Identify which cell holds the provided text, then report its (x, y) central coordinate. 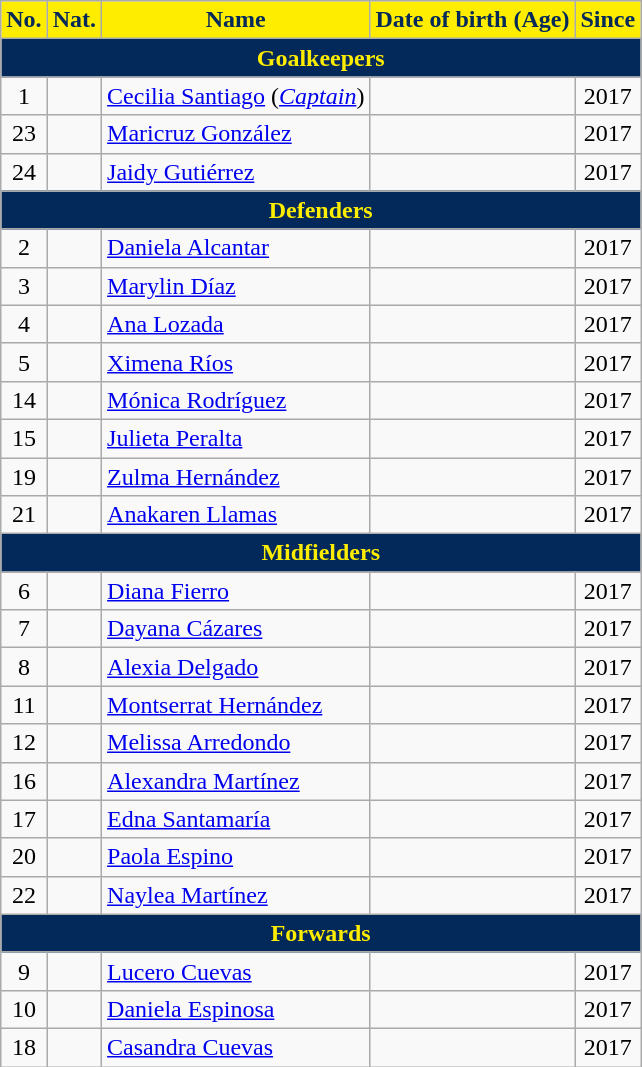
Date of birth (Age) (472, 20)
11 (24, 705)
Anakaren Llamas (236, 515)
Julieta Peralta (236, 438)
Daniela Alcantar (236, 248)
Montserrat Hernández (236, 705)
22 (24, 895)
Goalkeepers (321, 58)
Maricruz González (236, 134)
Defenders (321, 210)
Cecilia Santiago (Captain) (236, 96)
Ana Lozada (236, 324)
1 (24, 96)
Midfielders (321, 553)
Jaidy Gutiérrez (236, 172)
7 (24, 629)
24 (24, 172)
Alexandra Martínez (236, 781)
20 (24, 857)
Forwards (321, 933)
Paola Espino (236, 857)
18 (24, 1047)
Dayana Cázares (236, 629)
Ximena Ríos (236, 362)
5 (24, 362)
Nat. (74, 20)
8 (24, 667)
No. (24, 20)
4 (24, 324)
Marylin Díaz (236, 286)
3 (24, 286)
23 (24, 134)
Edna Santamaría (236, 819)
Since (608, 20)
6 (24, 591)
2 (24, 248)
9 (24, 971)
Casandra Cuevas (236, 1047)
17 (24, 819)
Alexia Delgado (236, 667)
Melissa Arredondo (236, 743)
Diana Fierro (236, 591)
Daniela Espinosa (236, 1009)
Name (236, 20)
Naylea Martínez (236, 895)
10 (24, 1009)
14 (24, 400)
Lucero Cuevas (236, 971)
12 (24, 743)
15 (24, 438)
21 (24, 515)
19 (24, 477)
16 (24, 781)
Mónica Rodríguez (236, 400)
Zulma Hernández (236, 477)
